Identify which cell holds the provided text, then report its [x, y] central coordinate. 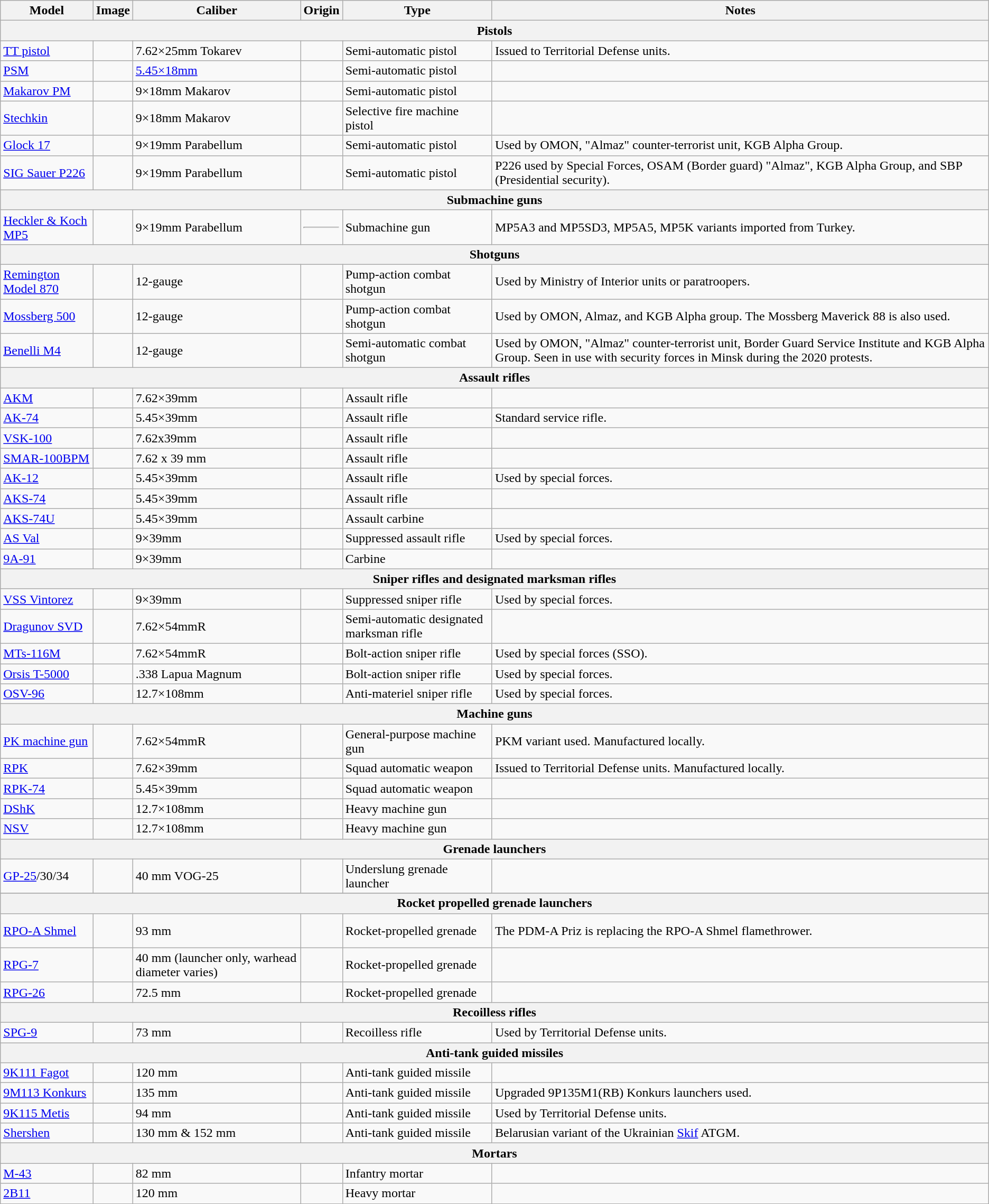
PSM [47, 71]
Benelli M4 [47, 351]
DShK [47, 809]
Carbine [417, 559]
Shershen [47, 1133]
Upgraded 9P135M1(RB) Konkurs launchers used. [740, 1093]
AKS-74U [47, 518]
MP5A3 and MP5SD3, MP5A5, MP5K variants imported from Turkey. [740, 227]
Standard service rifle. [740, 418]
MTs-116M [47, 653]
40 mm (launcher only, warhead diameter varies) [217, 965]
Pistols [494, 31]
Selective fire machine pistol [417, 118]
Issued to Territorial Defense units. Manufactured locally. [740, 768]
72.5 mm [217, 992]
Recoilless rifle [417, 1032]
M-43 [47, 1173]
Shotguns [494, 254]
General-purpose machine gun [417, 741]
Machine guns [494, 714]
Stechkin [47, 118]
Used by OMON, Almaz, and KGB Alpha group. The Mossberg Maverick 88 is also used. [740, 316]
SMAR-100BPM [47, 458]
PK machine gun [47, 741]
9M113 Konkurs [47, 1093]
Used by special forces (SSO). [740, 653]
9K115 Metis [47, 1113]
9K111 Fagot [47, 1073]
Recoilless rifles [494, 1012]
Belarusian variant of the Ukrainian Skif ATGM. [740, 1133]
Mortars [494, 1153]
P226 used by Special Forces, OSAM (Border guard) "Almaz", KGB Alpha Group, and SBP (Presidential security). [740, 172]
5.45×18mm [217, 71]
Underslung grenade launcher [417, 876]
GP-25/30/34 [47, 876]
RPG-26 [47, 992]
RPG-7 [47, 965]
Heckler & Koch MP5 [47, 227]
7.62x39mm [217, 438]
Model [47, 11]
7.62×25mm Tokarev [217, 51]
VSK-100 [47, 438]
Image [113, 11]
Remington Model 870 [47, 281]
Submachine gun [417, 227]
RPK [47, 768]
SPG-9 [47, 1032]
Used by OMON, "Almaz" counter-terrorist unit, KGB Alpha Group. [740, 145]
Assault carbine [417, 518]
Glock 17 [47, 145]
94 mm [217, 1113]
NSV [47, 829]
AKM [47, 398]
The PDM-A Priz is replacing the RPO-A Shmel flamethrower. [740, 930]
135 mm [217, 1093]
VSS Vintorez [47, 599]
Rocket propelled grenade launchers [494, 903]
AK-12 [47, 478]
RPK-74 [47, 789]
73 mm [217, 1032]
OSV-96 [47, 694]
Infantry mortar [417, 1173]
2B11 [47, 1193]
7.62 x 39 mm [217, 458]
Anti-materiel sniper rifle [417, 694]
Makarov PM [47, 91]
RPO-A Shmel [47, 930]
93 mm [217, 930]
Issued to Territorial Defense units. [740, 51]
Assault rifles [494, 378]
Notes [740, 11]
AK-74 [47, 418]
Type [417, 11]
Semi-automatic combat shotgun [417, 351]
82 mm [217, 1173]
AS Val [47, 539]
PKM variant used. Manufactured locally. [740, 741]
Heavy mortar [417, 1193]
Orsis T-5000 [47, 674]
Origin [321, 11]
Submachine guns [494, 200]
9A-91 [47, 559]
40 mm VOG-25 [217, 876]
Used by Ministry of Interior units or paratroopers. [740, 281]
Mossberg 500 [47, 316]
Anti-tank guided missiles [494, 1052]
.338 Lapua Magnum [217, 674]
Dragunov SVD [47, 626]
130 mm & 152 mm [217, 1133]
Caliber [217, 11]
Grenade launchers [494, 849]
Suppressed assault rifle [417, 539]
TT pistol [47, 51]
Semi-automatic designated marksman rifle [417, 626]
Suppressed sniper rifle [417, 599]
SIG Sauer P226 [47, 172]
Sniper rifles and designated marksman rifles [494, 579]
AKS-74 [47, 498]
